From the cell containing the given text, extract its center point as (X, Y) coordinate. 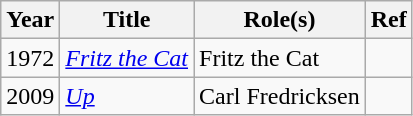
Ref (388, 20)
1972 (30, 58)
Year (30, 20)
Title (127, 20)
Carl Fredricksen (280, 96)
2009 (30, 96)
Role(s) (280, 20)
Up (127, 96)
